Extract the [X, Y] coordinate from the center of the cell holding the provided text.  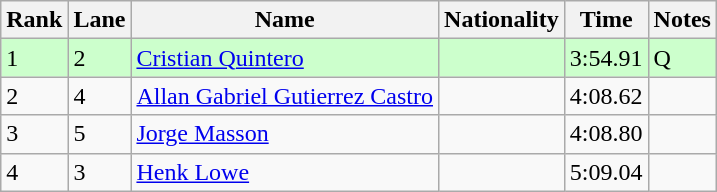
5 [100, 134]
1 [34, 58]
Henk Lowe [285, 172]
5:09.04 [606, 172]
Time [606, 20]
4:08.80 [606, 134]
Rank [34, 20]
Name [285, 20]
Cristian Quintero [285, 58]
Nationality [502, 20]
4:08.62 [606, 96]
Allan Gabriel Gutierrez Castro [285, 96]
3:54.91 [606, 58]
Jorge Masson [285, 134]
Lane [100, 20]
Notes [682, 20]
Q [682, 58]
